From the cell containing the given text, extract its center point as (x, y) coordinate. 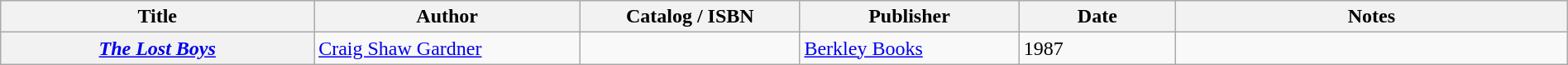
Notes (1372, 17)
Publisher (910, 17)
Catalog / ISBN (690, 17)
Berkley Books (910, 48)
1987 (1097, 48)
The Lost Boys (157, 48)
Title (157, 17)
Date (1097, 17)
Author (447, 17)
Craig Shaw Gardner (447, 48)
